Output the (X, Y) coordinate of the center of the cell containing the given text.  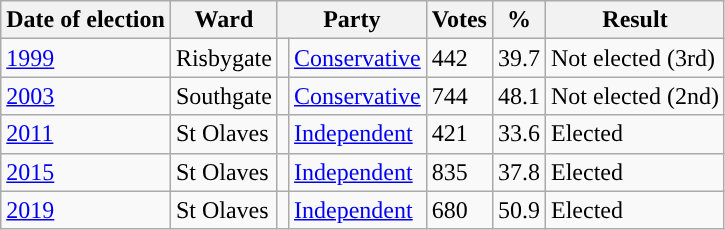
Result (634, 20)
% (518, 20)
37.8 (518, 172)
2003 (86, 96)
50.9 (518, 210)
680 (459, 210)
2011 (86, 134)
744 (459, 96)
Ward (224, 20)
2015 (86, 172)
421 (459, 134)
Not elected (2nd) (634, 96)
Party (352, 20)
835 (459, 172)
33.6 (518, 134)
39.7 (518, 58)
48.1 (518, 96)
2019 (86, 210)
1999 (86, 58)
Not elected (3rd) (634, 58)
Risbygate (224, 58)
Southgate (224, 96)
442 (459, 58)
Votes (459, 20)
Date of election (86, 20)
